Pinpoint the cell where the given text exists, returning its [x, y] midpoint coordinate. 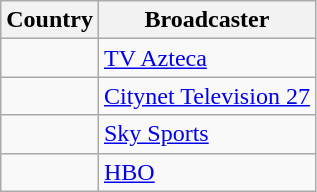
Broadcaster [206, 20]
HBO [206, 172]
Sky Sports [206, 134]
TV Azteca [206, 58]
Country [50, 20]
Citynet Television 27 [206, 96]
